Output the [x, y] coordinate of the center of the cell containing the given text.  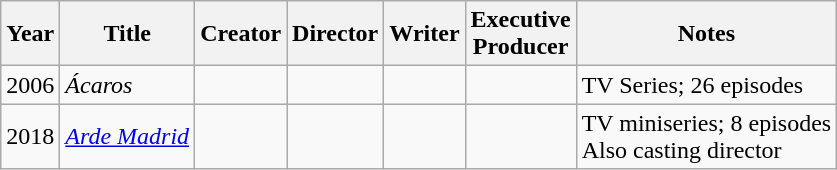
TV miniseries; 8 episodesAlso casting director [706, 136]
Year [30, 34]
2018 [30, 136]
TV Series; 26 episodes [706, 85]
Ácaros [128, 85]
Arde Madrid [128, 136]
Notes [706, 34]
Writer [424, 34]
Title [128, 34]
2006 [30, 85]
Director [336, 34]
Creator [241, 34]
ExecutiveProducer [520, 34]
